Output the [X, Y] coordinate of the center of the cell containing the given text.  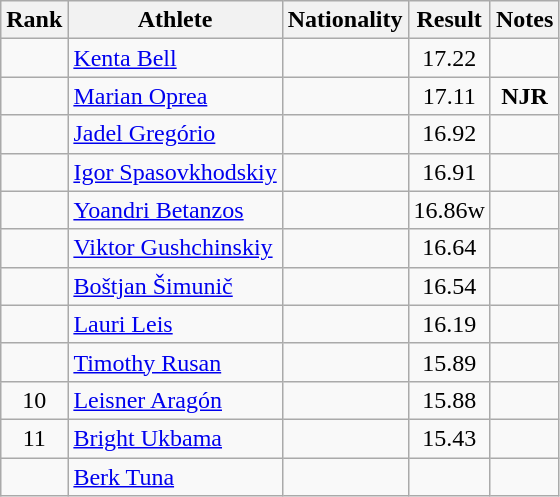
16.54 [449, 286]
16.86w [449, 210]
Boštjan Šimunič [175, 286]
NJR [524, 96]
Leisner Aragón [175, 400]
Marian Oprea [175, 96]
Igor Spasovkhodskiy [175, 172]
16.92 [449, 134]
16.91 [449, 172]
Berk Tuna [175, 477]
Bright Ukbama [175, 438]
17.22 [449, 58]
Athlete [175, 20]
Kenta Bell [175, 58]
Jadel Gregório [175, 134]
Yoandri Betanzos [175, 210]
16.19 [449, 324]
Lauri Leis [175, 324]
15.88 [449, 400]
Notes [524, 20]
Result [449, 20]
Nationality [345, 20]
10 [34, 400]
15.89 [449, 362]
Viktor Gushchinskiy [175, 248]
11 [34, 438]
16.64 [449, 248]
Rank [34, 20]
Timothy Rusan [175, 362]
17.11 [449, 96]
15.43 [449, 438]
